Return the (X, Y) coordinate for the center point of the cell that contains the specified text.  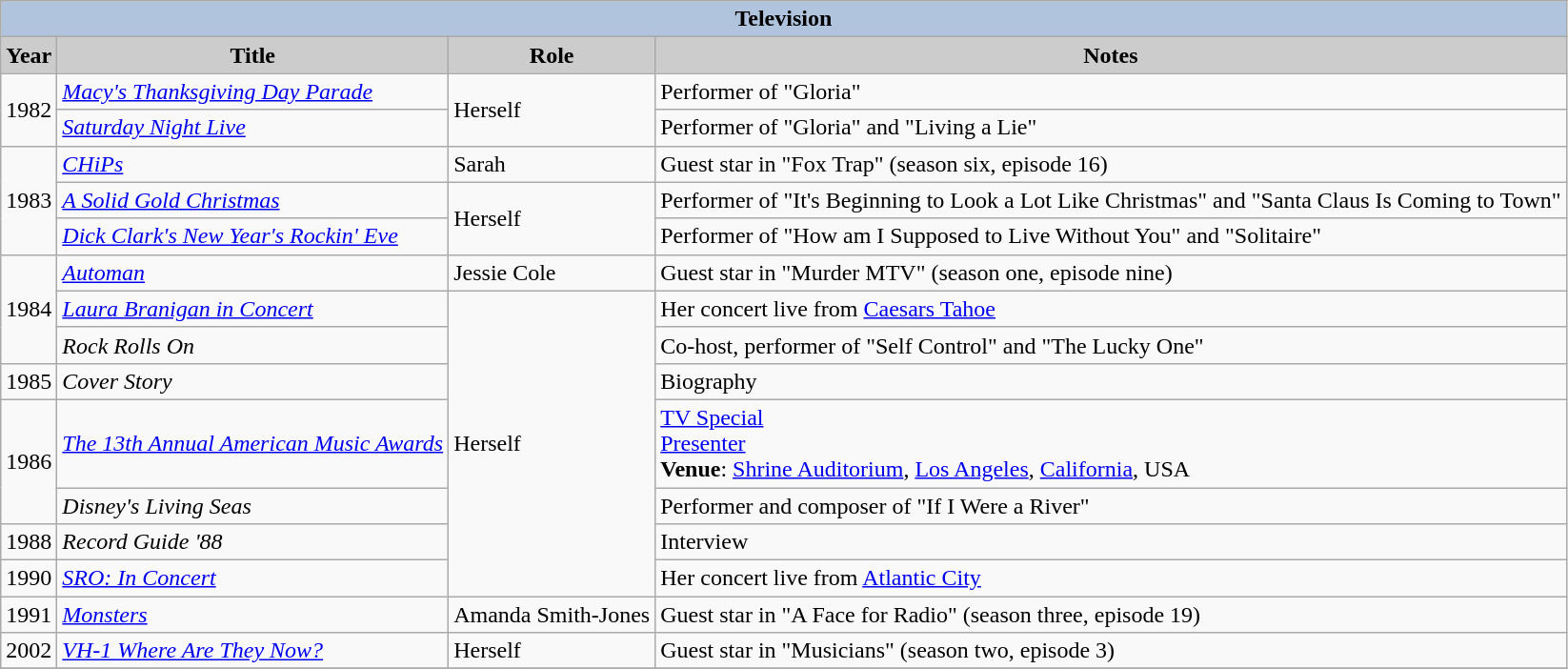
1984 (29, 309)
Notes (1111, 55)
A Solid Gold Christmas (253, 200)
Dick Clark's New Year's Rockin' Eve (253, 236)
Guest star in "Fox Trap" (season six, episode 16) (1111, 164)
1991 (29, 615)
Co-host, performer of "Self Control" and "The Lucky One" (1111, 345)
TV SpecialPresenterVenue: Shrine Auditorium, Los Angeles, California, USA (1111, 443)
1986 (29, 461)
Interview (1111, 542)
Year (29, 55)
CHiPs (253, 164)
VH-1 Where Are They Now? (253, 651)
SRO: In Concert (253, 578)
Guest star in "Musicians" (season two, episode 3) (1111, 651)
Role (553, 55)
Her concert live from Caesars Tahoe (1111, 309)
Biography (1111, 381)
2002 (29, 651)
Her concert live from Atlantic City (1111, 578)
Television (783, 19)
1983 (29, 200)
Record Guide '88 (253, 542)
Title (253, 55)
Disney's Living Seas (253, 506)
Saturday Night Live (253, 128)
1982 (29, 110)
Performer of "Gloria" and "Living a Lie" (1111, 128)
Macy's Thanksgiving Day Parade (253, 91)
Monsters (253, 615)
Sarah (553, 164)
Performer of "How am I Supposed to Live Without You" and "Solitaire" (1111, 236)
Rock Rolls On (253, 345)
Laura Branigan in Concert (253, 309)
Automan (253, 273)
Guest star in "Murder MTV" (season one, episode nine) (1111, 273)
Jessie Cole (553, 273)
Cover Story (253, 381)
Performer of "Gloria" (1111, 91)
The 13th Annual American Music Awards (253, 443)
Amanda Smith-Jones (553, 615)
Performer and composer of "If I Were a River" (1111, 506)
1990 (29, 578)
1985 (29, 381)
Guest star in "A Face for Radio" (season three, episode 19) (1111, 615)
1988 (29, 542)
Performer of "It's Beginning to Look a Lot Like Christmas" and "Santa Claus Is Coming to Town" (1111, 200)
